Capture the cell that displays the provided text and extract its [X, Y] central coordinate. 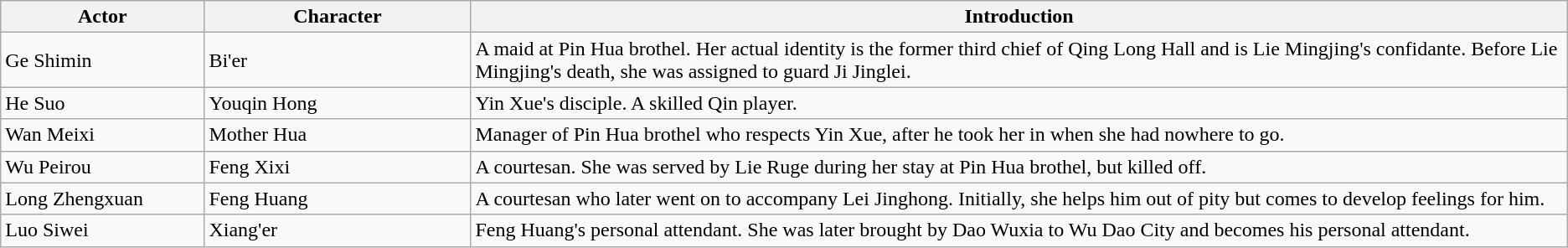
Wan Meixi [102, 135]
Luo Siwei [102, 230]
Bi'er [338, 60]
A courtesan. She was served by Lie Ruge during her stay at Pin Hua brothel, but killed off. [1019, 167]
Character [338, 17]
He Suo [102, 103]
Yin Xue's disciple. A skilled Qin player. [1019, 103]
Introduction [1019, 17]
Youqin Hong [338, 103]
Ge Shimin [102, 60]
Actor [102, 17]
Manager of Pin Hua brothel who respects Yin Xue, after he took her in when she had nowhere to go. [1019, 135]
Long Zhengxuan [102, 199]
Mother Hua [338, 135]
Xiang'er [338, 230]
A courtesan who later went on to accompany Lei Jinghong. Initially, she helps him out of pity but comes to develop feelings for him. [1019, 199]
Wu Peirou [102, 167]
Feng Huang's personal attendant. She was later brought by Dao Wuxia to Wu Dao City and becomes his personal attendant. [1019, 230]
Feng Huang [338, 199]
Feng Xixi [338, 167]
